Scan for the cell matching the given text and deliver its [X, Y] coordinate at center. 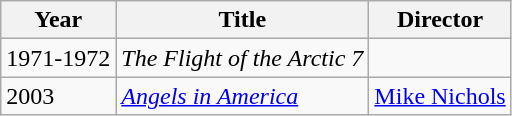
1971-1972 [58, 58]
Director [440, 20]
Angels in America [242, 96]
Title [242, 20]
Mike Nichols [440, 96]
Year [58, 20]
2003 [58, 96]
The Flight of the Arctic 7 [242, 58]
